From the cell containing the given text, extract its center point as (x, y) coordinate. 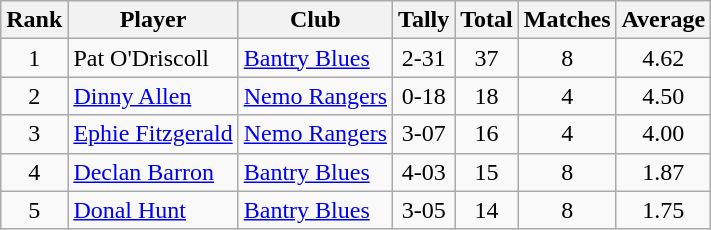
5 (34, 210)
0-18 (424, 96)
Tally (424, 20)
Average (664, 20)
3-05 (424, 210)
37 (487, 58)
Player (153, 20)
Rank (34, 20)
Declan Barron (153, 172)
3 (34, 134)
Club (315, 20)
4-03 (424, 172)
1.87 (664, 172)
2-31 (424, 58)
4.50 (664, 96)
4.00 (664, 134)
1.75 (664, 210)
16 (487, 134)
4.62 (664, 58)
1 (34, 58)
Donal Hunt (153, 210)
Matches (567, 20)
15 (487, 172)
Total (487, 20)
Dinny Allen (153, 96)
18 (487, 96)
2 (34, 96)
Pat O'Driscoll (153, 58)
3-07 (424, 134)
Ephie Fitzgerald (153, 134)
14 (487, 210)
